For the text-containing cell, return its midpoint in (x, y) coordinate format. 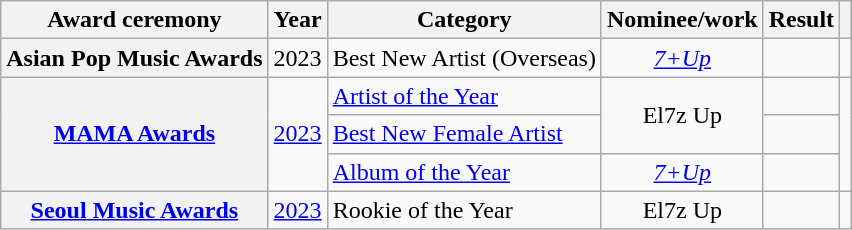
Result (801, 20)
Album of the Year (464, 172)
Rookie of the Year (464, 210)
Year (298, 20)
Category (464, 20)
Best New Artist (Overseas) (464, 58)
Seoul Music Awards (134, 210)
MAMA Awards (134, 134)
Artist of the Year (464, 96)
Asian Pop Music Awards (134, 58)
Nominee/work (682, 20)
Award ceremony (134, 20)
Best New Female Artist (464, 134)
